Identify which cell holds the provided text, then report its (x, y) central coordinate. 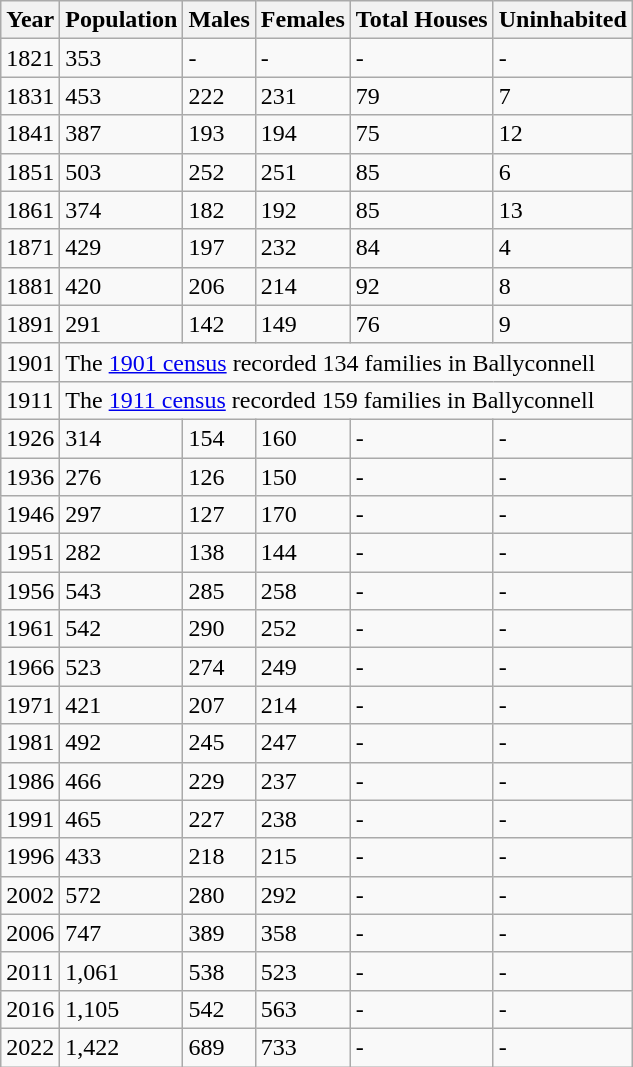
Males (219, 20)
9 (562, 324)
274 (219, 667)
2016 (30, 1009)
1996 (30, 857)
160 (302, 438)
503 (122, 172)
1851 (30, 172)
1936 (30, 477)
2011 (30, 971)
421 (122, 705)
245 (219, 743)
543 (122, 591)
733 (302, 1047)
1951 (30, 553)
12 (562, 134)
218 (219, 857)
231 (302, 96)
207 (219, 705)
The 1901 census recorded 134 families in Ballyconnell (346, 362)
249 (302, 667)
465 (122, 819)
84 (422, 248)
1911 (30, 400)
1956 (30, 591)
353 (122, 58)
1881 (30, 286)
197 (219, 248)
251 (302, 172)
126 (219, 477)
689 (219, 1047)
170 (302, 515)
150 (302, 477)
Population (122, 20)
238 (302, 819)
194 (302, 134)
1,061 (122, 971)
1871 (30, 248)
276 (122, 477)
1981 (30, 743)
492 (122, 743)
1891 (30, 324)
154 (219, 438)
358 (302, 933)
1926 (30, 438)
297 (122, 515)
6 (562, 172)
389 (219, 933)
538 (219, 971)
387 (122, 134)
572 (122, 895)
2022 (30, 1047)
1986 (30, 781)
314 (122, 438)
4 (562, 248)
182 (219, 210)
1966 (30, 667)
237 (302, 781)
247 (302, 743)
Year (30, 20)
1,105 (122, 1009)
215 (302, 857)
229 (219, 781)
2002 (30, 895)
1961 (30, 629)
290 (219, 629)
227 (219, 819)
193 (219, 134)
142 (219, 324)
282 (122, 553)
1831 (30, 96)
206 (219, 286)
1861 (30, 210)
232 (302, 248)
1971 (30, 705)
1841 (30, 134)
149 (302, 324)
1991 (30, 819)
1,422 (122, 1047)
429 (122, 248)
Uninhabited (562, 20)
258 (302, 591)
75 (422, 134)
1901 (30, 362)
8 (562, 286)
466 (122, 781)
291 (122, 324)
280 (219, 895)
144 (302, 553)
747 (122, 933)
92 (422, 286)
76 (422, 324)
13 (562, 210)
374 (122, 210)
433 (122, 857)
Total Houses (422, 20)
Females (302, 20)
420 (122, 286)
79 (422, 96)
1946 (30, 515)
222 (219, 96)
563 (302, 1009)
The 1911 census recorded 159 families in Ballyconnell (346, 400)
2006 (30, 933)
127 (219, 515)
192 (302, 210)
292 (302, 895)
7 (562, 96)
285 (219, 591)
1821 (30, 58)
453 (122, 96)
138 (219, 553)
